Identify which cell holds the provided text, then report its (x, y) central coordinate. 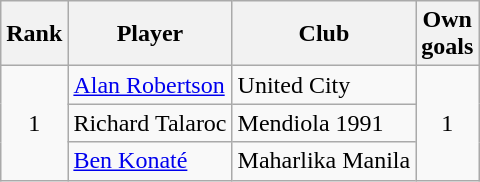
Player (150, 34)
Mendiola 1991 (324, 123)
Maharlika Manila (324, 161)
United City (324, 85)
Richard Talaroc (150, 123)
Ben Konaté (150, 161)
Rank (34, 34)
Owngoals (448, 34)
Club (324, 34)
Alan Robertson (150, 85)
